Determine the (X, Y) coordinate at the center of the cell enclosing the given text.  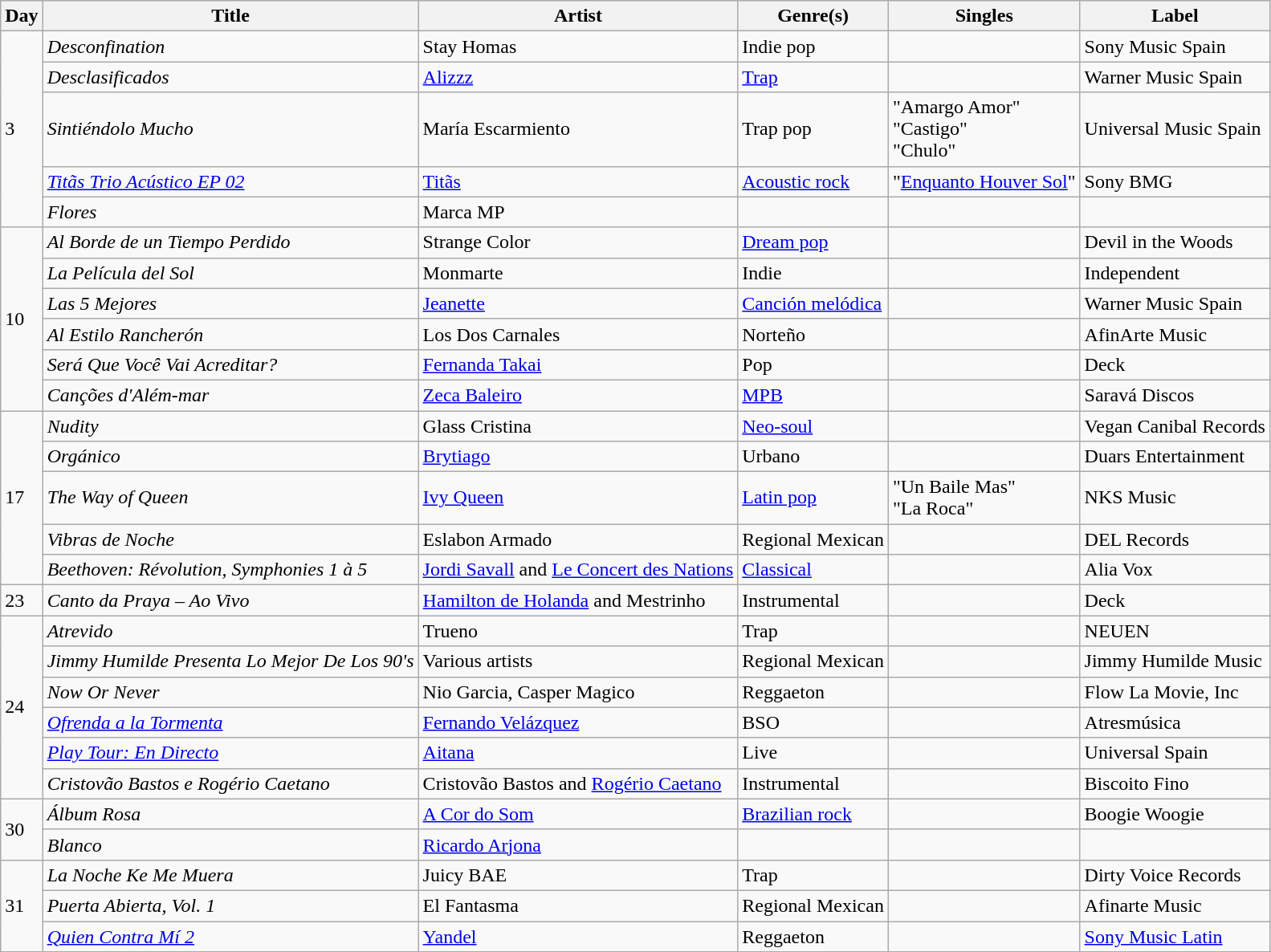
Jimmy Humilde Music (1175, 661)
Afinarte Music (1175, 905)
El Fantasma (578, 905)
Acoustic rock (813, 181)
10 (22, 319)
Las 5 Mejores (230, 303)
Trap pop (813, 129)
17 (22, 498)
Los Dos Carnales (578, 334)
31 (22, 905)
Jordi Savall and Le Concert des Nations (578, 570)
Quien Contra Mí 2 (230, 937)
Brazilian rock (813, 814)
NKS Music (1175, 498)
Latin pop (813, 498)
Fernanda Takai (578, 364)
3 (22, 129)
"Enquanto Houver Sol" (984, 181)
Sintiéndolo Mucho (230, 129)
Flores (230, 212)
Indie pop (813, 47)
24 (22, 707)
Será Que Você Vai Acreditar? (230, 364)
Label (1175, 16)
Pop (813, 364)
Cristovão Bastos and Rogério Caetano (578, 783)
Juicy BAE (578, 875)
Alizzz (578, 77)
Hamilton de Holanda and Mestrinho (578, 600)
23 (22, 600)
Beethoven: Révolution, Symphonies 1 à 5 (230, 570)
Artist (578, 16)
Canto da Praya – Ao Vivo (230, 600)
MPB (813, 395)
Vegan Canibal Records (1175, 426)
BSO (813, 722)
Universal Music Spain (1175, 129)
Titãs Trio Acústico EP 02 (230, 181)
Neo-soul (813, 426)
Boogie Woogie (1175, 814)
Marca MP (578, 212)
Various artists (578, 661)
Titãs (578, 181)
Ivy Queen (578, 498)
Canción melódica (813, 303)
Yandel (578, 937)
Sony Music Spain (1175, 47)
Jeanette (578, 303)
Ofrenda a la Tormenta (230, 722)
"Amargo Amor""Castigo""Chulo" (984, 129)
Dirty Voice Records (1175, 875)
Singles (984, 16)
Strange Color (578, 242)
La Película del Sol (230, 273)
Fernando Velázquez (578, 722)
Duars Entertainment (1175, 457)
Sony BMG (1175, 181)
Devil in the Woods (1175, 242)
"Un Baile Mas" "La Roca" (984, 498)
Day (22, 16)
The Way of Queen (230, 498)
Al Estilo Rancherón (230, 334)
Genre(s) (813, 16)
30 (22, 829)
Flow La Movie, Inc (1175, 692)
Desclasificados (230, 77)
Trueno (578, 631)
María Escarmiento (578, 129)
Blanco (230, 844)
Nudity (230, 426)
Al Borde de un Tiempo Perdido (230, 242)
Canções d'Além-mar (230, 395)
A Cor do Som (578, 814)
Independent (1175, 273)
Dream pop (813, 242)
Desconfination (230, 47)
Norteño (813, 334)
Alia Vox (1175, 570)
Now Or Never (230, 692)
Cristovão Bastos e Rogério Caetano (230, 783)
Saravá Discos (1175, 395)
Puerta Abierta, Vol. 1 (230, 905)
Stay Homas (578, 47)
Ricardo Arjona (578, 844)
Universal Spain (1175, 753)
Sony Music Latin (1175, 937)
Play Tour: En Directo (230, 753)
Vibras de Noche (230, 539)
La Noche Ke Me Muera (230, 875)
Brytiago (578, 457)
Atresmúsica (1175, 722)
Title (230, 16)
Classical (813, 570)
Nio Garcia, Casper Magico (578, 692)
Aitana (578, 753)
Live (813, 753)
Álbum Rosa (230, 814)
Jimmy Humilde Presenta Lo Mejor De Los 90's (230, 661)
Eslabon Armado (578, 539)
NEUEN (1175, 631)
AfinArte Music (1175, 334)
Indie (813, 273)
DEL Records (1175, 539)
Zeca Baleiro (578, 395)
Orgánico (230, 457)
Glass Cristina (578, 426)
Urbano (813, 457)
Biscoito Fino (1175, 783)
Atrevido (230, 631)
Monmarte (578, 273)
